From the cell containing the given text, extract its center point as [x, y] coordinate. 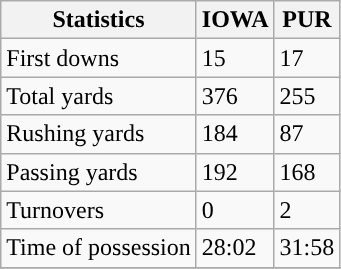
PUR [307, 20]
IOWA [235, 20]
Passing yards [99, 172]
255 [307, 96]
Turnovers [99, 210]
376 [235, 96]
Statistics [99, 20]
168 [307, 172]
192 [235, 172]
2 [307, 210]
15 [235, 58]
184 [235, 134]
Rushing yards [99, 134]
Time of possession [99, 248]
28:02 [235, 248]
17 [307, 58]
First downs [99, 58]
0 [235, 210]
87 [307, 134]
31:58 [307, 248]
Total yards [99, 96]
